Locate the cell with the specified text and output its (x, y) center coordinate. 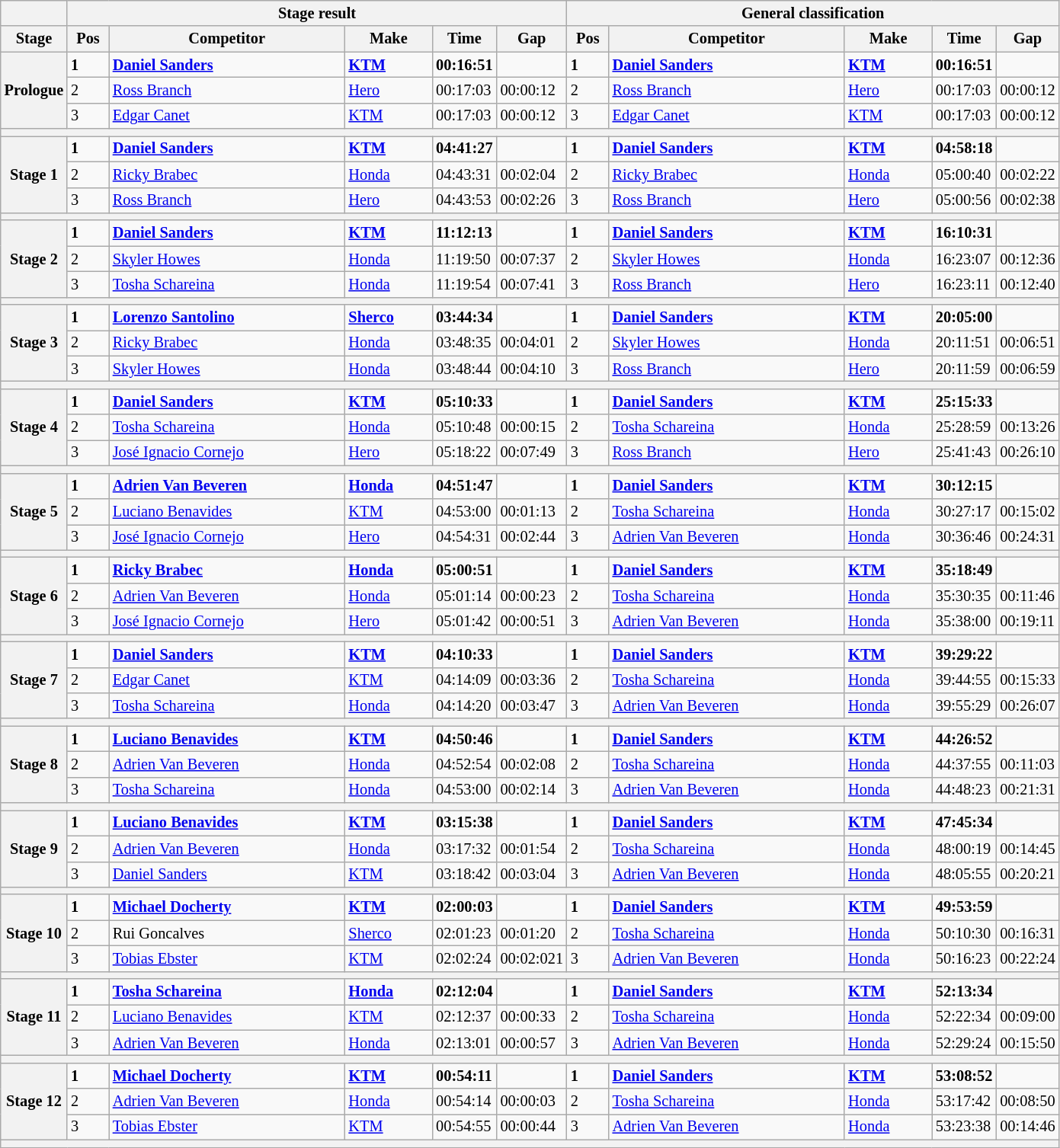
03:15:38 (464, 823)
49:53:59 (964, 907)
00:26:10 (1027, 452)
44:37:55 (964, 764)
05:10:33 (464, 401)
Stage 10 (34, 932)
Stage 11 (34, 1018)
02:12:37 (464, 1017)
Lorenzo Santolino (227, 318)
03:18:42 (464, 875)
05:00:40 (964, 174)
00:00:15 (532, 427)
02:02:24 (464, 958)
Stage 1 (34, 174)
11:19:50 (464, 259)
35:18:49 (964, 570)
00:06:51 (1027, 343)
03:17:32 (464, 849)
00:54:55 (464, 1127)
05:00:56 (964, 200)
00:02:08 (532, 764)
Stage (34, 39)
05:01:14 (464, 596)
02:01:23 (464, 933)
00:07:41 (532, 284)
04:58:18 (964, 149)
04:41:27 (464, 149)
16:23:11 (964, 284)
00:14:45 (1027, 849)
00:03:47 (532, 705)
00:15:50 (1027, 1043)
00:04:01 (532, 343)
20:05:00 (964, 318)
00:00:33 (532, 1017)
00:19:11 (1027, 622)
04:52:54 (464, 764)
25:28:59 (964, 427)
Stage 2 (34, 259)
00:14:46 (1027, 1127)
00:12:40 (1027, 284)
30:36:46 (964, 537)
25:15:33 (964, 401)
04:54:31 (464, 537)
02:13:01 (464, 1043)
00:24:31 (1027, 537)
04:14:09 (464, 680)
48:00:19 (964, 849)
04:50:46 (464, 739)
00:16:31 (1027, 933)
50:16:23 (964, 958)
52:13:34 (964, 992)
00:07:49 (532, 452)
00:11:46 (1027, 596)
20:11:51 (964, 343)
39:29:22 (964, 654)
03:44:34 (464, 318)
30:27:17 (964, 511)
02:12:04 (464, 992)
00:15:33 (1027, 680)
00:12:36 (1027, 259)
00:02:14 (532, 790)
00:02:22 (1027, 174)
05:18:22 (464, 452)
00:06:59 (1027, 369)
47:45:34 (964, 823)
11:19:54 (464, 284)
00:02:38 (1027, 200)
20:11:59 (964, 369)
00:01:20 (532, 933)
04:43:31 (464, 174)
44:26:52 (964, 739)
50:10:30 (964, 933)
52:29:24 (964, 1043)
00:54:11 (464, 1076)
16:23:07 (964, 259)
53:08:52 (964, 1076)
Stage 12 (34, 1102)
Stage 9 (34, 849)
48:05:55 (964, 875)
05:01:42 (464, 622)
16:10:31 (964, 233)
30:12:15 (964, 486)
00:15:02 (1027, 511)
00:00:03 (532, 1102)
00:02:04 (532, 174)
00:13:26 (1027, 427)
00:20:21 (1027, 875)
05:10:48 (464, 427)
00:03:04 (532, 875)
04:51:47 (464, 486)
Stage 6 (34, 596)
Stage 8 (34, 765)
44:48:23 (964, 790)
00:01:54 (532, 849)
03:48:35 (464, 343)
00:00:57 (532, 1043)
53:17:42 (964, 1102)
04:43:53 (464, 200)
02:00:03 (464, 907)
Stage 7 (34, 680)
00:00:44 (532, 1127)
General classification (813, 13)
35:30:35 (964, 596)
00:00:23 (532, 596)
Stage 5 (34, 512)
52:22:34 (964, 1017)
Stage 4 (34, 427)
00:08:50 (1027, 1102)
00:26:07 (1027, 705)
00:03:36 (532, 680)
00:21:31 (1027, 790)
00:22:24 (1027, 958)
11:12:13 (464, 233)
53:23:38 (964, 1127)
03:48:44 (464, 369)
00:04:10 (532, 369)
Stage result (317, 13)
00:02:021 (532, 958)
00:02:26 (532, 200)
25:41:43 (964, 452)
Rui Goncalves (227, 933)
00:09:00 (1027, 1017)
00:54:14 (464, 1102)
39:55:29 (964, 705)
Prologue (34, 90)
05:00:51 (464, 570)
04:14:20 (464, 705)
00:00:51 (532, 622)
35:38:00 (964, 622)
39:44:55 (964, 680)
00:01:13 (532, 511)
00:07:37 (532, 259)
00:11:03 (1027, 764)
04:10:33 (464, 654)
00:02:44 (532, 537)
Stage 3 (34, 343)
